Identify which cell holds the provided text, then report its [X, Y] central coordinate. 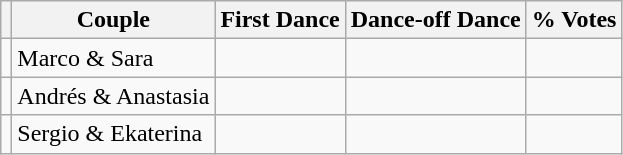
Marco & Sara [114, 58]
Sergio & Ekaterina [114, 134]
Couple [114, 20]
% Votes [574, 20]
First Dance [280, 20]
Andrés & Anastasia [114, 96]
Dance-off Dance [436, 20]
